Determine the [x, y] coordinate at the center of the cell enclosing the given text.  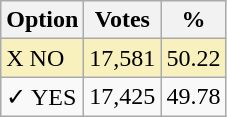
17,581 [122, 58]
Option [42, 20]
✓ YES [42, 97]
17,425 [122, 97]
Votes [122, 20]
% [194, 20]
49.78 [194, 97]
50.22 [194, 58]
X NO [42, 58]
